Identify which cell holds the provided text, then report its (x, y) central coordinate. 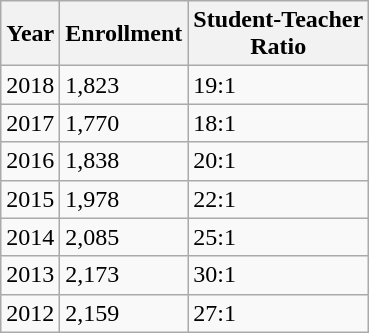
2,085 (124, 237)
22:1 (278, 199)
18:1 (278, 123)
27:1 (278, 313)
1,770 (124, 123)
19:1 (278, 85)
1,838 (124, 161)
2,159 (124, 313)
Student-Teacher Ratio (278, 34)
20:1 (278, 161)
2,173 (124, 275)
2014 (30, 237)
2018 (30, 85)
Year (30, 34)
2013 (30, 275)
2016 (30, 161)
2015 (30, 199)
25:1 (278, 237)
30:1 (278, 275)
2017 (30, 123)
2012 (30, 313)
1,978 (124, 199)
1,823 (124, 85)
Enrollment (124, 34)
